From the cell containing the given text, extract its center point as (x, y) coordinate. 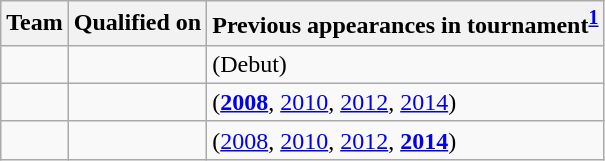
Team (35, 24)
Qualified on (137, 24)
(Debut) (406, 64)
Previous appearances in tournament1 (406, 24)
